Identify which cell holds the provided text, then report its (X, Y) central coordinate. 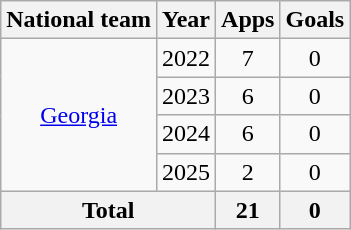
Total (108, 210)
2023 (186, 96)
Goals (315, 20)
2025 (186, 172)
7 (248, 58)
Apps (248, 20)
2 (248, 172)
2024 (186, 134)
Year (186, 20)
21 (248, 210)
National team (79, 20)
2022 (186, 58)
Georgia (79, 115)
